Scan for the cell matching the given text and deliver its (X, Y) coordinate at center. 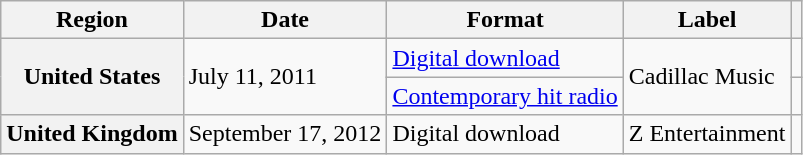
Date (285, 20)
United Kingdom (92, 134)
Label (707, 20)
United States (92, 77)
Contemporary hit radio (505, 96)
July 11, 2011 (285, 77)
Cadillac Music (707, 77)
September 17, 2012 (285, 134)
Region (92, 20)
Format (505, 20)
Z Entertainment (707, 134)
